Output the [X, Y] coordinate of the center of the cell containing the given text.  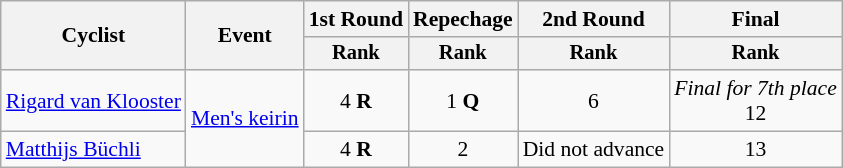
Event [245, 36]
6 [594, 100]
Cyclist [94, 36]
2 [463, 150]
Rigard van Klooster [94, 100]
1 Q [463, 100]
13 [756, 150]
Final for 7th place12 [756, 100]
Repechage [463, 19]
1st Round [356, 19]
Matthijs Büchli [94, 150]
Did not advance [594, 150]
2nd Round [594, 19]
Men's keirin [245, 118]
Final [756, 19]
